Identify which cell holds the provided text, then report its [x, y] central coordinate. 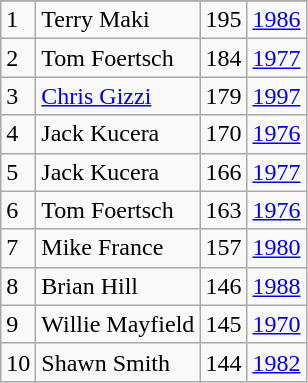
3 [18, 96]
1 [18, 20]
170 [224, 134]
7 [18, 248]
166 [224, 172]
1988 [276, 286]
Terry Maki [118, 20]
144 [224, 362]
4 [18, 134]
195 [224, 20]
157 [224, 248]
6 [18, 210]
9 [18, 324]
Mike France [118, 248]
179 [224, 96]
10 [18, 362]
1997 [276, 96]
163 [224, 210]
2 [18, 58]
1986 [276, 20]
1980 [276, 248]
1970 [276, 324]
145 [224, 324]
Brian Hill [118, 286]
1982 [276, 362]
Chris Gizzi [118, 96]
5 [18, 172]
Shawn Smith [118, 362]
8 [18, 286]
184 [224, 58]
146 [224, 286]
Willie Mayfield [118, 324]
